Output the (x, y) coordinate of the center of the cell containing the given text.  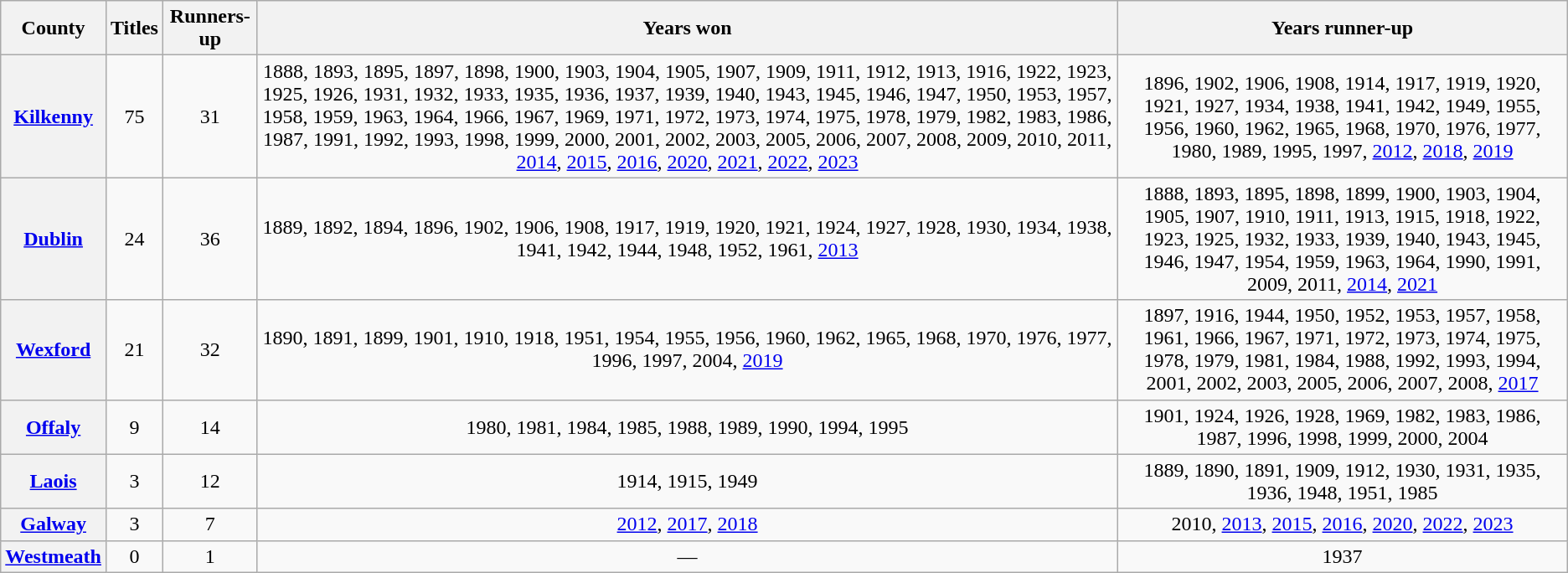
Westmeath (54, 556)
32 (209, 350)
Runners-up (209, 28)
14 (209, 427)
2010, 2013, 2015, 2016, 2020, 2022, 2023 (1342, 524)
1890, 1891, 1899, 1901, 1910, 1918, 1951, 1954, 1955, 1956, 1960, 1962, 1965, 1968, 1970, 1976, 1977, 1996, 1997, 2004, 2019 (687, 350)
1980, 1981, 1984, 1985, 1988, 1989, 1990, 1994, 1995 (687, 427)
7 (209, 524)
Galway (54, 524)
24 (134, 239)
21 (134, 350)
0 (134, 556)
36 (209, 239)
1889, 1890, 1891, 1909, 1912, 1930, 1931, 1935, 1936, 1948, 1951, 1985 (1342, 481)
1937 (1342, 556)
2012, 2017, 2018 (687, 524)
1 (209, 556)
Years runner-up (1342, 28)
Laois (54, 481)
County (54, 28)
Wexford (54, 350)
Dublin (54, 239)
Kilkenny (54, 116)
12 (209, 481)
Years won (687, 28)
Titles (134, 28)
9 (134, 427)
31 (209, 116)
1901, 1924, 1926, 1928, 1969, 1982, 1983, 1986, 1987, 1996, 1998, 1999, 2000, 2004 (1342, 427)
1889, 1892, 1894, 1896, 1902, 1906, 1908, 1917, 1919, 1920, 1921, 1924, 1927, 1928, 1930, 1934, 1938, 1941, 1942, 1944, 1948, 1952, 1961, 2013 (687, 239)
75 (134, 116)
— (687, 556)
1914, 1915, 1949 (687, 481)
Offaly (54, 427)
